Detect which cell encompasses the target text, then output its [X, Y] center coordinate. 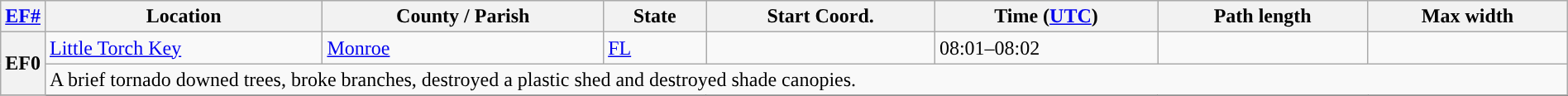
Path length [1263, 17]
Little Torch Key [184, 48]
08:01–08:02 [1045, 48]
County / Parish [463, 17]
Location [184, 17]
EF0 [23, 64]
FL [655, 48]
Max width [1467, 17]
State [655, 17]
Time (UTC) [1045, 17]
Start Coord. [820, 17]
A brief tornado downed trees, broke branches, destroyed a plastic shed and destroyed shade canopies. [806, 79]
Monroe [463, 48]
EF# [23, 17]
